Return the (X, Y) coordinate for the center point of the cell that contains the specified text.  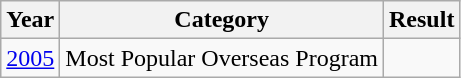
Result (422, 20)
Year (30, 20)
Category (222, 20)
Most Popular Overseas Program (222, 58)
2005 (30, 58)
